Search for the cell housing the specified text and yield its (x, y) center coordinate. 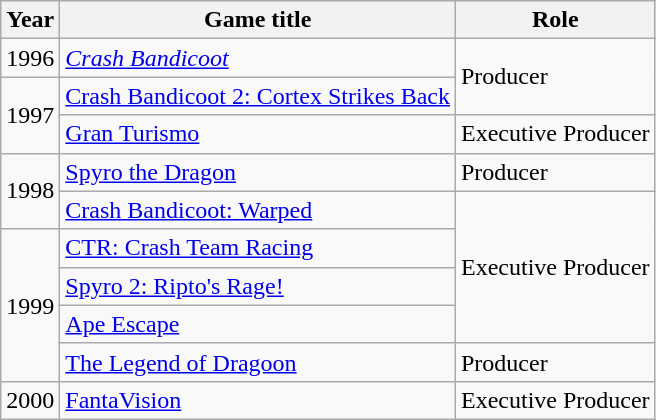
Spyro the Dragon (258, 172)
Year (30, 20)
FantaVision (258, 400)
1998 (30, 191)
1996 (30, 58)
CTR: Crash Team Racing (258, 248)
Role (555, 20)
Crash Bandicoot (258, 58)
The Legend of Dragoon (258, 362)
Spyro 2: Ripto's Rage! (258, 286)
2000 (30, 400)
Gran Turismo (258, 134)
Ape Escape (258, 324)
Crash Bandicoot: Warped (258, 210)
1997 (30, 115)
1999 (30, 305)
Crash Bandicoot 2: Cortex Strikes Back (258, 96)
Game title (258, 20)
